Locate the cell with the specified text and output its [X, Y] center coordinate. 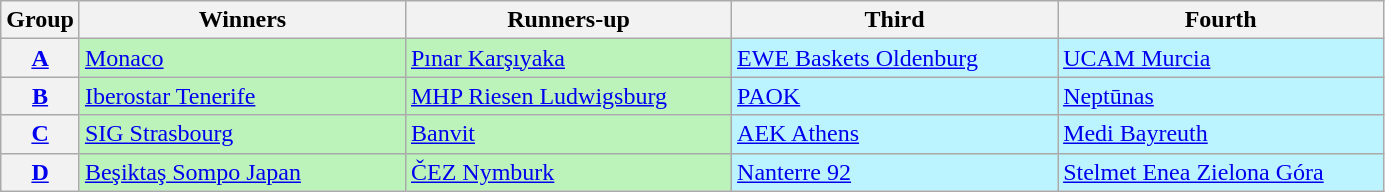
Fourth [1221, 20]
Banvit [568, 134]
Third [895, 20]
Runners-up [568, 20]
UCAM Murcia [1221, 58]
Monaco [242, 58]
Neptūnas [1221, 96]
Group [40, 20]
SIG Strasbourg [242, 134]
PAOK [895, 96]
Winners [242, 20]
Nanterre 92 [895, 172]
A [40, 58]
D [40, 172]
Iberostar Tenerife [242, 96]
Beşiktaş Sompo Japan [242, 172]
MHP Riesen Ludwigsburg [568, 96]
C [40, 134]
ČEZ Nymburk [568, 172]
EWE Baskets Oldenburg [895, 58]
B [40, 96]
Medi Bayreuth [1221, 134]
Pınar Karşıyaka [568, 58]
Stelmet Enea Zielona Góra [1221, 172]
AEK Athens [895, 134]
